Determine the (x, y) coordinate at the center of the cell enclosing the given text.  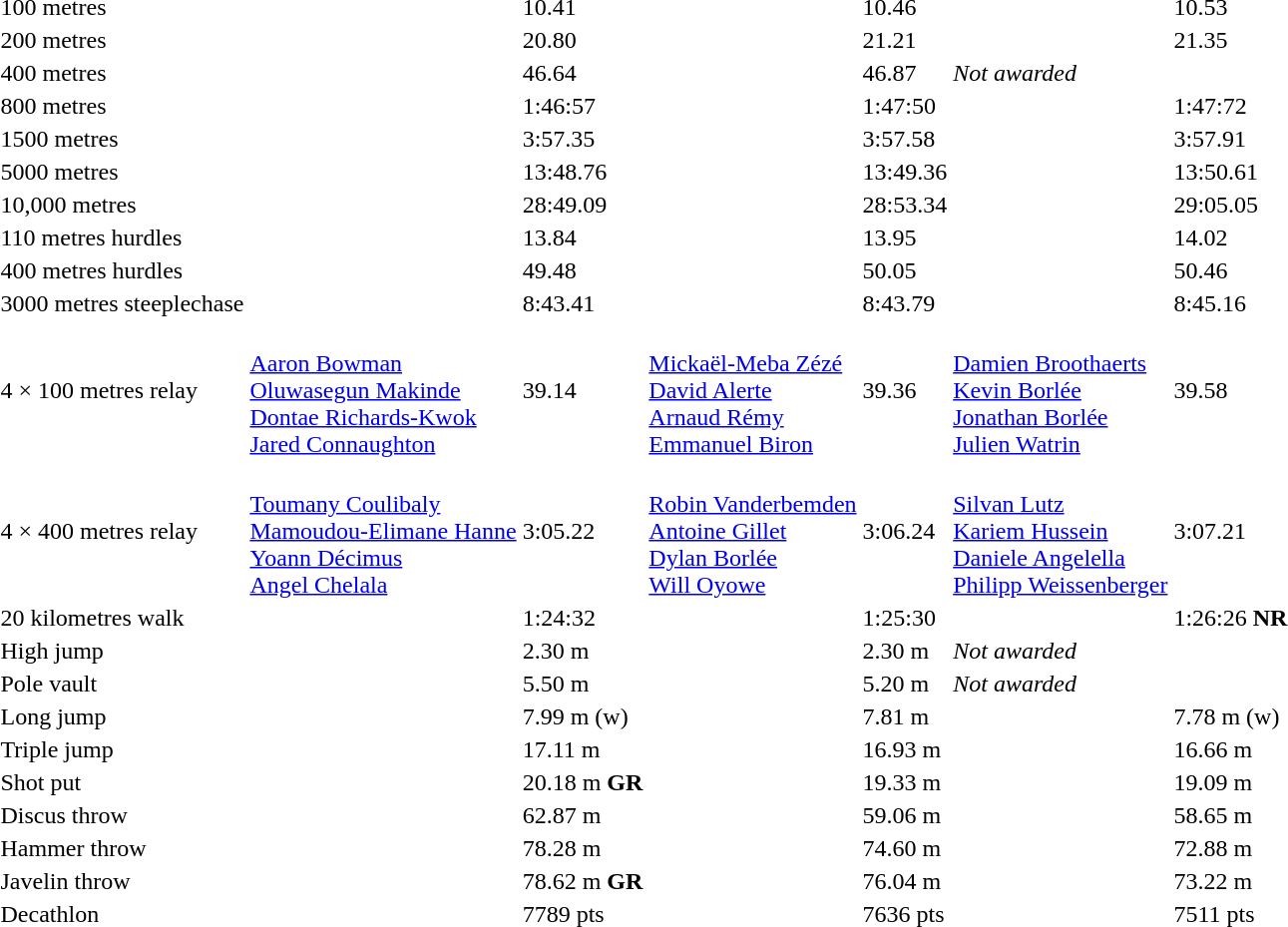
21.21 (905, 40)
Damien BroothaertsKevin BorléeJonathan BorléeJulien Watrin (1061, 390)
8:43.79 (905, 303)
17.11 m (583, 749)
13.84 (583, 237)
76.04 m (905, 881)
1:25:30 (905, 618)
7.81 m (905, 716)
3:05.22 (583, 531)
7.99 m (w) (583, 716)
5.50 m (583, 684)
5.20 m (905, 684)
28:49.09 (583, 205)
46.87 (905, 73)
Silvan LutzKariem HusseinDaniele AngelellaPhilipp Weissenberger (1061, 531)
16.93 m (905, 749)
20.80 (583, 40)
46.64 (583, 73)
50.05 (905, 270)
59.06 m (905, 815)
49.48 (583, 270)
13:48.76 (583, 172)
Robin VanderbemdenAntoine GilletDylan BorléeWill Oyowe (752, 531)
39.36 (905, 390)
1:24:32 (583, 618)
1:46:57 (583, 106)
13.95 (905, 237)
19.33 m (905, 782)
74.60 m (905, 848)
20.18 m GR (583, 782)
8:43.41 (583, 303)
3:57.35 (583, 139)
78.62 m GR (583, 881)
13:49.36 (905, 172)
28:53.34 (905, 205)
3:57.58 (905, 139)
1:47:50 (905, 106)
62.87 m (583, 815)
Mickaël-Meba ZézéDavid AlerteArnaud RémyEmmanuel Biron (752, 390)
3:06.24 (905, 531)
Aaron BowmanOluwasegun MakindeDontae Richards-KwokJared Connaughton (383, 390)
78.28 m (583, 848)
39.14 (583, 390)
Toumany CoulibalyMamoudou-Elimane HanneYoann DécimusAngel Chelala (383, 531)
